Locate the cell with the specified text and output its [x, y] center coordinate. 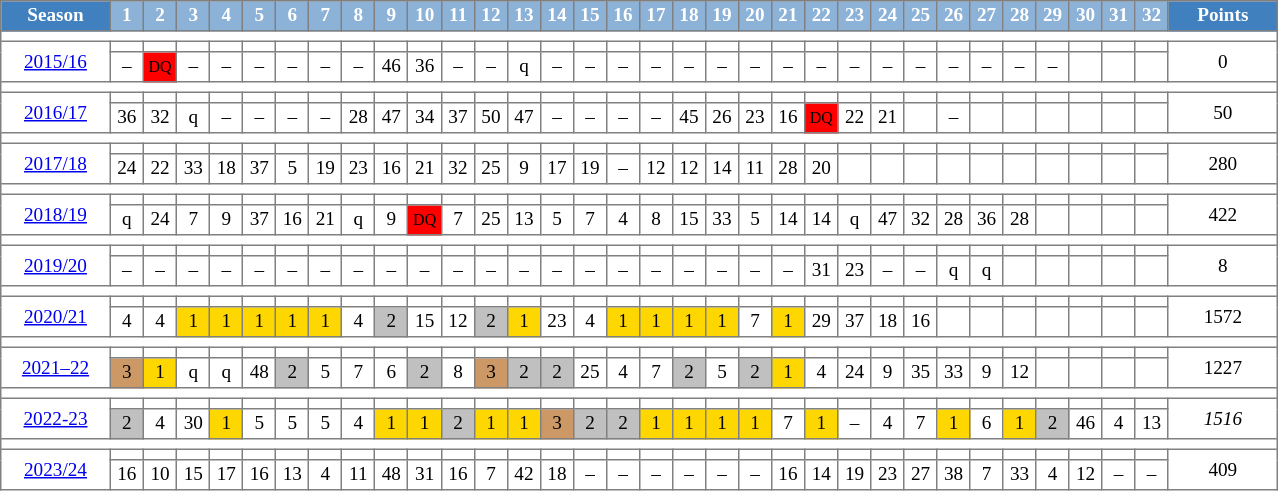
422 [1223, 214]
2016/17 [56, 112]
280 [1223, 163]
0 [1223, 61]
409 [1223, 469]
2015/16 [56, 61]
2017/18 [56, 163]
1227 [1223, 367]
35 [920, 373]
38 [954, 475]
1572 [1223, 316]
42 [524, 475]
Points [1223, 16]
34 [425, 118]
1516 [1223, 418]
2018/19 [56, 214]
Season [56, 16]
2022-23 [56, 418]
2019/20 [56, 265]
45 [688, 118]
2021–22 [56, 367]
2023/24 [56, 469]
2020/21 [56, 316]
